Return [x, y] of the center of cell containing provided text 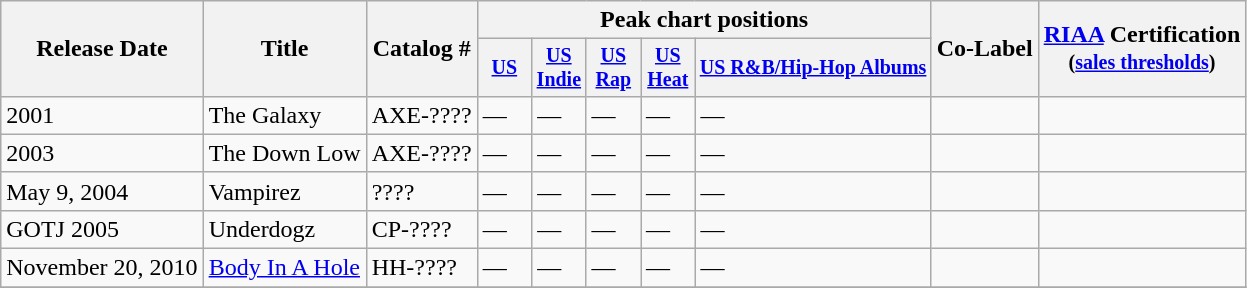
Peak chart positions [704, 20]
Catalog # [422, 49]
Co-Label [984, 49]
HH-???? [422, 268]
???? [422, 191]
2003 [102, 153]
US [504, 68]
US Rap [613, 68]
US Indie [559, 68]
2001 [102, 115]
Title [284, 49]
November 20, 2010 [102, 268]
RIAA Certification(sales thresholds) [1142, 49]
US Heat [668, 68]
Underdogz [284, 229]
Body In A Hole [284, 268]
The Galaxy [284, 115]
Vampirez [284, 191]
GOTJ 2005 [102, 229]
CP-???? [422, 229]
Release Date [102, 49]
The Down Low [284, 153]
May 9, 2004 [102, 191]
US R&B/Hip-Hop Albums [813, 68]
